Locate the cell with the specified text and output its [x, y] center coordinate. 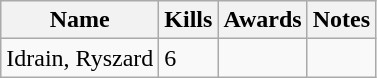
Name [80, 20]
Kills [188, 20]
Awards [262, 20]
Idrain, Ryszard [80, 58]
6 [188, 58]
Notes [341, 20]
